Locate the cell with the specified text and output its (x, y) center coordinate. 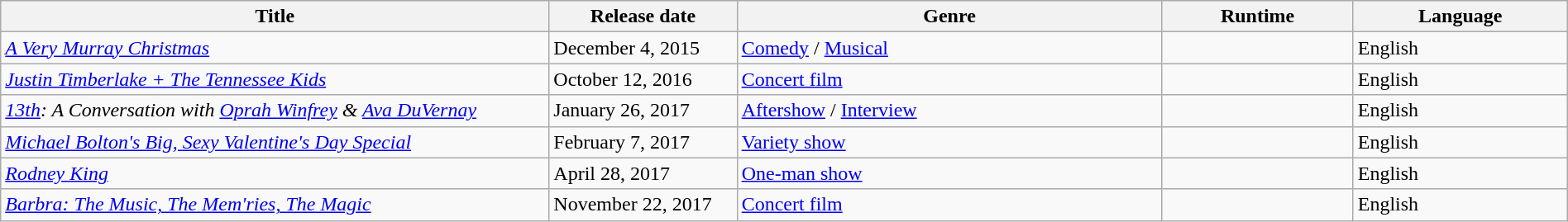
A Very Murray Christmas (275, 48)
February 7, 2017 (643, 142)
Title (275, 17)
January 26, 2017 (643, 111)
October 12, 2016 (643, 79)
Rodney King (275, 173)
Variety show (949, 142)
13th: A Conversation with Oprah Winfrey & Ava DuVernay (275, 111)
April 28, 2017 (643, 173)
Release date (643, 17)
Runtime (1257, 17)
Aftershow / Interview (949, 111)
Justin Timberlake + The Tennessee Kids (275, 79)
Genre (949, 17)
Comedy / Musical (949, 48)
Michael Bolton's Big, Sexy Valentine's Day Special (275, 142)
November 22, 2017 (643, 205)
One-man show (949, 173)
Barbra: The Music, The Mem'ries, The Magic (275, 205)
December 4, 2015 (643, 48)
Language (1460, 17)
